Identify which cell holds the provided text, then report its [X, Y] central coordinate. 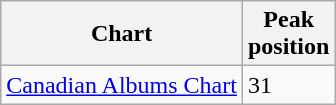
Peakposition [288, 34]
Chart [122, 34]
31 [288, 85]
Canadian Albums Chart [122, 85]
